Identify which cell holds the provided text, then report its (X, Y) central coordinate. 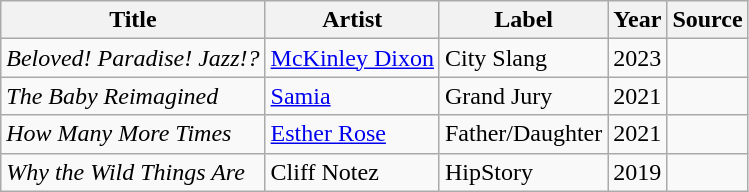
Grand Jury (523, 96)
Label (523, 20)
Cliff Notez (352, 172)
Esther Rose (352, 134)
Samia (352, 96)
2023 (638, 58)
McKinley Dixon (352, 58)
Why the Wild Things Are (133, 172)
The Baby Reimagined (133, 96)
Title (133, 20)
How Many More Times (133, 134)
Artist (352, 20)
Beloved! Paradise! Jazz!? (133, 58)
Source (708, 20)
2019 (638, 172)
Father/Daughter (523, 134)
City Slang (523, 58)
Year (638, 20)
HipStory (523, 172)
